From the cell containing the given text, extract its center point as (X, Y) coordinate. 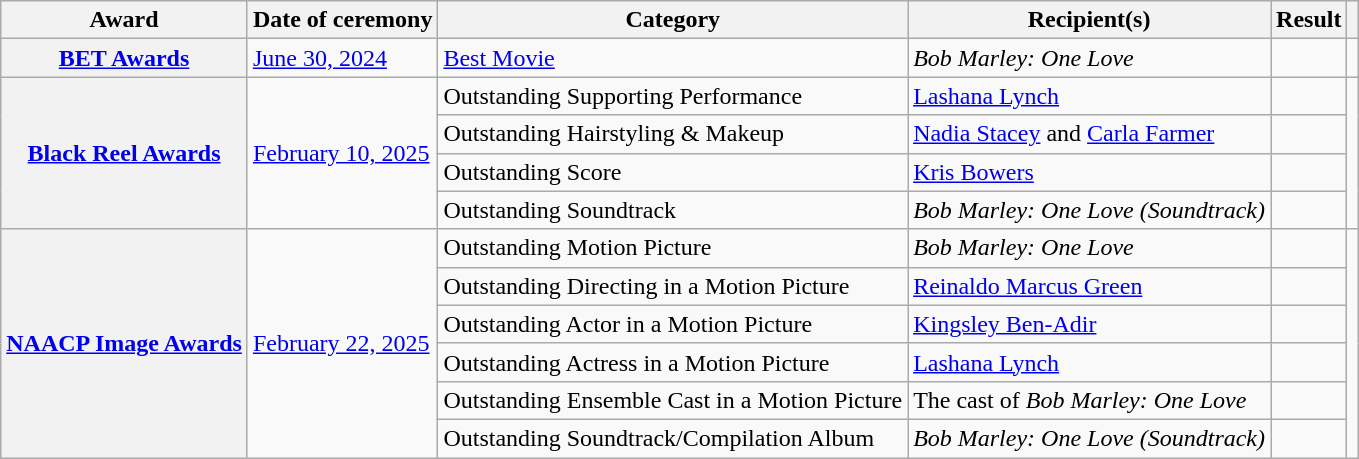
Award (124, 20)
Outstanding Ensemble Cast in a Motion Picture (673, 400)
Category (673, 20)
Outstanding Supporting Performance (673, 96)
Reinaldo Marcus Green (1090, 286)
Date of ceremony (342, 20)
The cast of Bob Marley: One Love (1090, 400)
BET Awards (124, 58)
February 22, 2025 (342, 343)
June 30, 2024 (342, 58)
Outstanding Soundtrack/Compilation Album (673, 438)
Outstanding Actor in a Motion Picture (673, 324)
Outstanding Directing in a Motion Picture (673, 286)
Result (1309, 20)
Kingsley Ben-Adir (1090, 324)
Outstanding Soundtrack (673, 210)
Recipient(s) (1090, 20)
Outstanding Motion Picture (673, 248)
NAACP Image Awards (124, 343)
Outstanding Hairstyling & Makeup (673, 134)
Best Movie (673, 58)
February 10, 2025 (342, 153)
Kris Bowers (1090, 172)
Black Reel Awards (124, 153)
Outstanding Score (673, 172)
Outstanding Actress in a Motion Picture (673, 362)
Nadia Stacey and Carla Farmer (1090, 134)
